Return the (x, y) coordinate for the center point of the cell that contains the specified text.  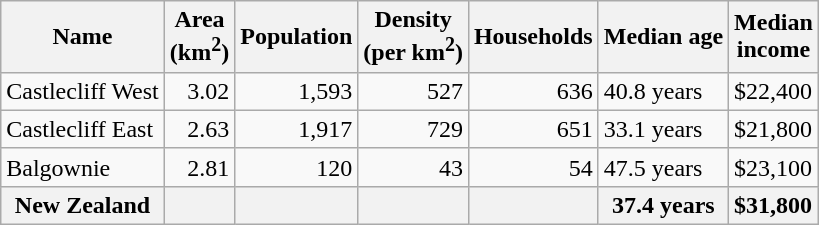
120 (296, 167)
Name (83, 37)
Balgownie (83, 167)
Households (533, 37)
729 (414, 129)
$21,800 (774, 129)
54 (533, 167)
3.02 (199, 91)
47.5 years (663, 167)
1,917 (296, 129)
New Zealand (83, 205)
Castlecliff East (83, 129)
Density(per km2) (414, 37)
$22,400 (774, 91)
40.8 years (663, 91)
37.4 years (663, 205)
2.63 (199, 129)
Area(km2) (199, 37)
2.81 (199, 167)
Castlecliff West (83, 91)
$23,100 (774, 167)
651 (533, 129)
33.1 years (663, 129)
527 (414, 91)
43 (414, 167)
Medianincome (774, 37)
Median age (663, 37)
636 (533, 91)
1,593 (296, 91)
Population (296, 37)
$31,800 (774, 205)
